Scan for the cell matching the given text and deliver its [x, y] coordinate at center. 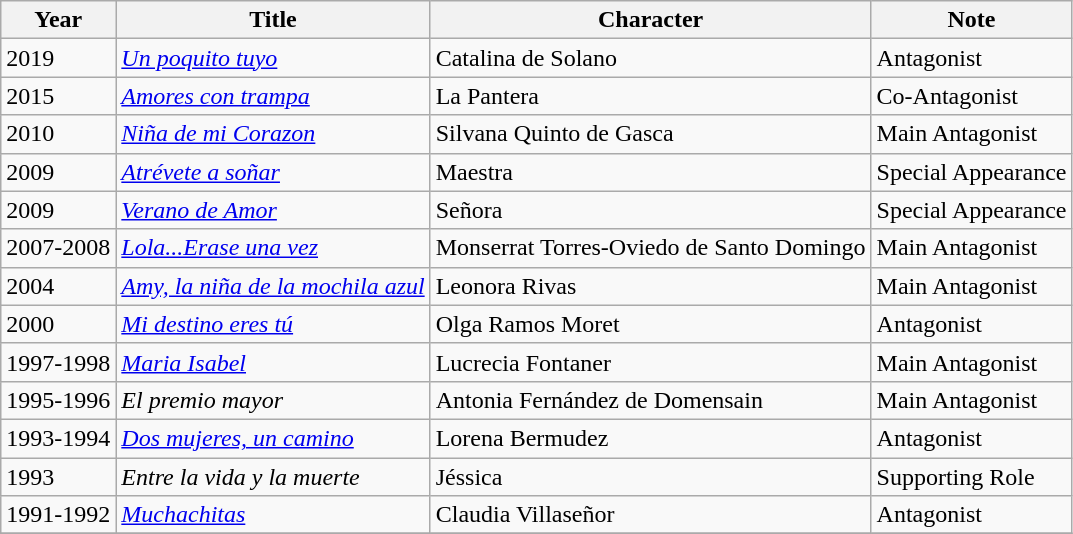
1997-1998 [58, 362]
Title [273, 20]
Character [650, 20]
El premio mayor [273, 400]
Amores con trampa [273, 96]
2004 [58, 286]
Mi destino eres tú [273, 324]
Lola...Erase una vez [273, 248]
Claudia Villaseñor [650, 515]
1995-1996 [58, 400]
Catalina de Solano [650, 58]
Antonia Fernández de Domensain [650, 400]
La Pantera [650, 96]
1993-1994 [58, 438]
Atrévete a soñar [273, 172]
Niña de mi Corazon [273, 134]
2019 [58, 58]
Supporting Role [972, 477]
Entre la vida y la muerte [273, 477]
Dos mujeres, un camino [273, 438]
Jéssica [650, 477]
Monserrat Torres-Oviedo de Santo Domingo [650, 248]
Olga Ramos Moret [650, 324]
2010 [58, 134]
Un poquito tuyo [273, 58]
Maestra [650, 172]
Maria Isabel [273, 362]
2015 [58, 96]
Muchachitas [273, 515]
2007-2008 [58, 248]
Señora [650, 210]
1991-1992 [58, 515]
Lorena Bermudez [650, 438]
Co-Antagonist [972, 96]
Silvana Quinto de Gasca [650, 134]
2000 [58, 324]
Verano de Amor [273, 210]
1993 [58, 477]
Amy, la niña de la mochila azul [273, 286]
Note [972, 20]
Year [58, 20]
Leonora Rivas [650, 286]
Lucrecia Fontaner [650, 362]
